Extract the (x, y) coordinate from the center of the cell holding the provided text.  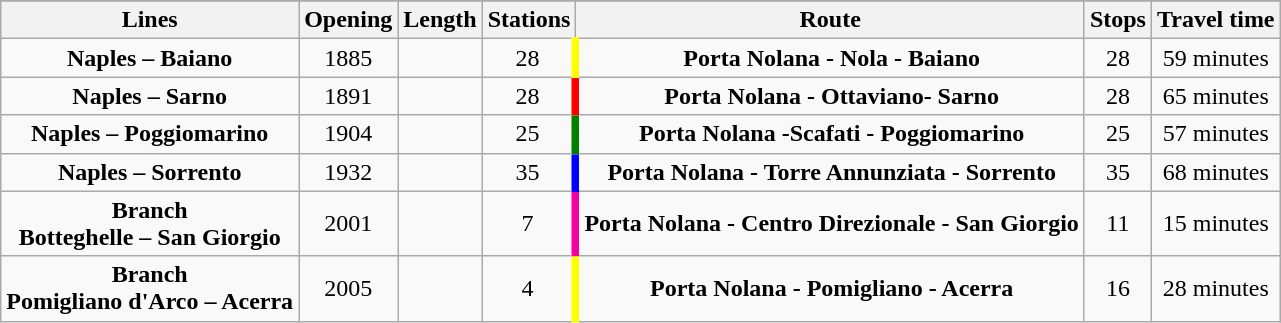
Route (830, 20)
15 minutes (1216, 224)
4 (529, 288)
65 minutes (1216, 96)
59 minutes (1216, 58)
Travel time (1216, 20)
Stations (529, 20)
7 (529, 224)
28 minutes (1216, 288)
Naples – Poggiomarino (150, 134)
Porta Nolana -Scafati - Poggiomarino (830, 134)
2001 (348, 224)
1885 (348, 58)
Opening (348, 20)
1891 (348, 96)
Naples – Baiano (150, 58)
Naples – Sarno (150, 96)
Lines (150, 20)
Porta Nolana - Torre Annunziata - Sorrento (830, 172)
68 minutes (1216, 172)
Length (440, 20)
Porta Nolana - Centro Direzionale - San Giorgio (830, 224)
Porta Nolana - Ottaviano- Sarno (830, 96)
Naples – Sorrento (150, 172)
Porta Nolana - Pomigliano - Acerra (830, 288)
Branch Pomigliano d'Arco – Acerra (150, 288)
Porta Nolana - Nola - Baiano (830, 58)
1932 (348, 172)
Branch Botteghelle – San Giorgio (150, 224)
2005 (348, 288)
1904 (348, 134)
57 minutes (1216, 134)
Stops (1118, 20)
16 (1118, 288)
11 (1118, 224)
